Pinpoint the cell where the given text exists, returning its (x, y) midpoint coordinate. 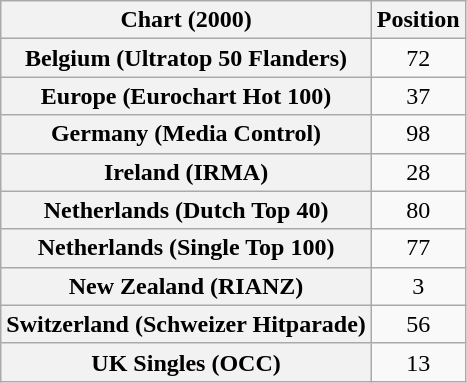
Netherlands (Single Top 100) (186, 248)
37 (418, 96)
Europe (Eurochart Hot 100) (186, 96)
UK Singles (OCC) (186, 362)
28 (418, 172)
56 (418, 324)
Switzerland (Schweizer Hitparade) (186, 324)
80 (418, 210)
13 (418, 362)
Position (418, 20)
Belgium (Ultratop 50 Flanders) (186, 58)
3 (418, 286)
72 (418, 58)
Ireland (IRMA) (186, 172)
77 (418, 248)
Germany (Media Control) (186, 134)
98 (418, 134)
New Zealand (RIANZ) (186, 286)
Netherlands (Dutch Top 40) (186, 210)
Chart (2000) (186, 20)
